Pinpoint the cell where the given text exists, returning its (x, y) midpoint coordinate. 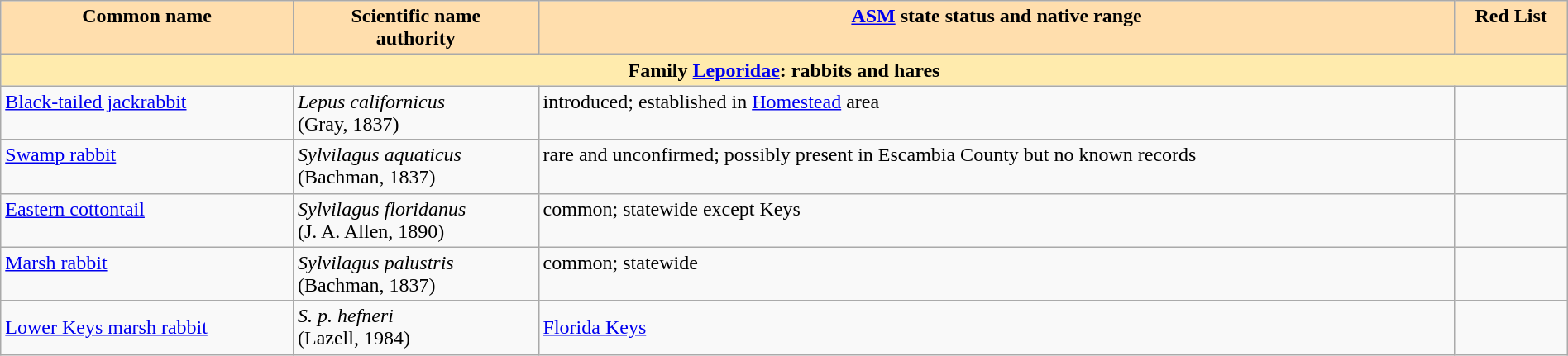
Sylvilagus floridanus(J. A. Allen, 1890) (415, 220)
common; statewide except Keys (997, 220)
Sylvilagus palustris(Bachman, 1837) (415, 274)
Scientific nameauthority (415, 28)
Marsh rabbit (147, 274)
Florida Keys (997, 327)
Lepus californicus(Gray, 1837) (415, 112)
rare and unconfirmed; possibly present in Escambia County but no known records (997, 167)
Swamp rabbit (147, 167)
introduced; established in Homestead area (997, 112)
S. p. hefneri(Lazell, 1984) (415, 327)
Black-tailed jackrabbit (147, 112)
ASM state status and native range (997, 28)
Family Leporidae: rabbits and hares (784, 70)
Eastern cottontail (147, 220)
common; statewide (997, 274)
Common name (147, 28)
Sylvilagus aquaticus(Bachman, 1837) (415, 167)
Lower Keys marsh rabbit (147, 327)
Red List (1511, 28)
